Locate the cell with the specified text and output its (x, y) center coordinate. 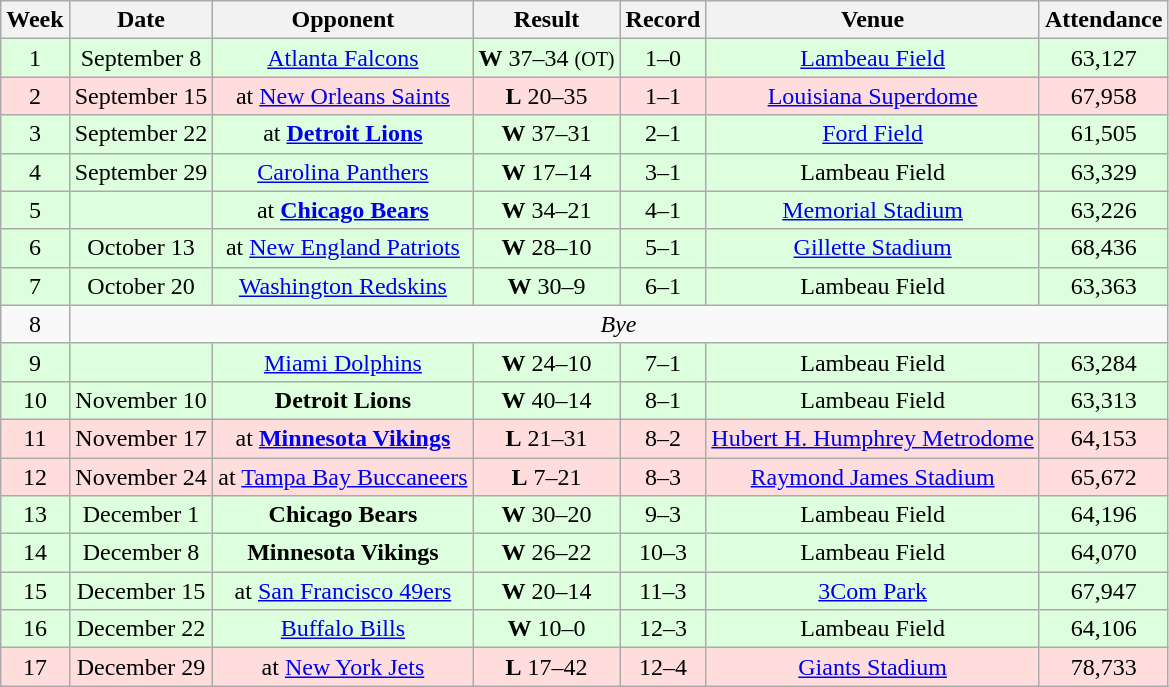
Opponent (343, 20)
Result (546, 20)
at Minnesota Vikings (343, 438)
W 30–20 (546, 515)
64,070 (1103, 553)
Buffalo Bills (343, 629)
W 20–14 (546, 591)
63,329 (1103, 172)
1–0 (663, 58)
13 (35, 515)
64,106 (1103, 629)
Hubert H. Humphrey Metrodome (873, 438)
14 (35, 553)
W 37–34 (OT) (546, 58)
W 40–14 (546, 400)
at Chicago Bears (343, 210)
W 28–10 (546, 248)
at Tampa Bay Buccaneers (343, 477)
3Com Park (873, 591)
64,153 (1103, 438)
Carolina Panthers (343, 172)
at New Orleans Saints (343, 96)
65,672 (1103, 477)
Venue (873, 20)
Detroit Lions (343, 400)
Bye (618, 324)
Attendance (1103, 20)
8–3 (663, 477)
61,505 (1103, 134)
1–1 (663, 96)
68,436 (1103, 248)
63,313 (1103, 400)
64,196 (1103, 515)
63,226 (1103, 210)
78,733 (1103, 667)
8–1 (663, 400)
8 (35, 324)
12–3 (663, 629)
63,284 (1103, 362)
10 (35, 400)
at New York Jets (343, 667)
October 13 (141, 248)
15 (35, 591)
7 (35, 286)
W 26–22 (546, 553)
Atlanta Falcons (343, 58)
12 (35, 477)
Miami Dolphins (343, 362)
5 (35, 210)
3 (35, 134)
October 20 (141, 286)
W 17–14 (546, 172)
6 (35, 248)
Record (663, 20)
16 (35, 629)
W 30–9 (546, 286)
Minnesota Vikings (343, 553)
at Detroit Lions (343, 134)
63,127 (1103, 58)
Giants Stadium (873, 667)
1 (35, 58)
9 (35, 362)
12–4 (663, 667)
5–1 (663, 248)
4 (35, 172)
L 20–35 (546, 96)
7–1 (663, 362)
November 10 (141, 400)
Week (35, 20)
3–1 (663, 172)
September 15 (141, 96)
December 29 (141, 667)
W 24–10 (546, 362)
L 21–31 (546, 438)
9–3 (663, 515)
W 10–0 (546, 629)
Memorial Stadium (873, 210)
Date (141, 20)
17 (35, 667)
Chicago Bears (343, 515)
2–1 (663, 134)
10–3 (663, 553)
67,947 (1103, 591)
Gillette Stadium (873, 248)
63,363 (1103, 286)
November 24 (141, 477)
11 (35, 438)
Louisiana Superdome (873, 96)
at San Francisco 49ers (343, 591)
September 22 (141, 134)
at New England Patriots (343, 248)
Washington Redskins (343, 286)
September 29 (141, 172)
L 17–42 (546, 667)
November 17 (141, 438)
6–1 (663, 286)
W 34–21 (546, 210)
Ford Field (873, 134)
W 37–31 (546, 134)
L 7–21 (546, 477)
December 22 (141, 629)
11–3 (663, 591)
8–2 (663, 438)
67,958 (1103, 96)
4–1 (663, 210)
September 8 (141, 58)
2 (35, 96)
December 8 (141, 553)
December 15 (141, 591)
December 1 (141, 515)
Raymond James Stadium (873, 477)
